Provide the (x, y) coordinate of the cell's center where the given text is located.  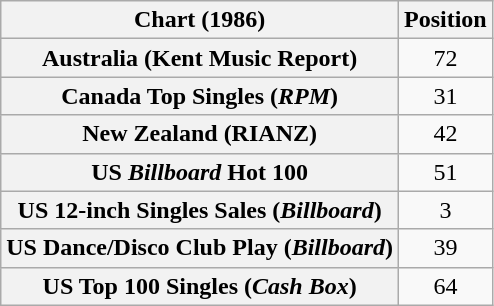
Chart (1986) (200, 20)
42 (446, 134)
3 (446, 210)
Australia (Kent Music Report) (200, 58)
64 (446, 286)
51 (446, 172)
Canada Top Singles (RPM) (200, 96)
31 (446, 96)
US 12-inch Singles Sales (Billboard) (200, 210)
72 (446, 58)
Position (446, 20)
US Billboard Hot 100 (200, 172)
New Zealand (RIANZ) (200, 134)
39 (446, 248)
US Dance/Disco Club Play (Billboard) (200, 248)
US Top 100 Singles (Cash Box) (200, 286)
